Locate the cell with the specified text and output its [x, y] center coordinate. 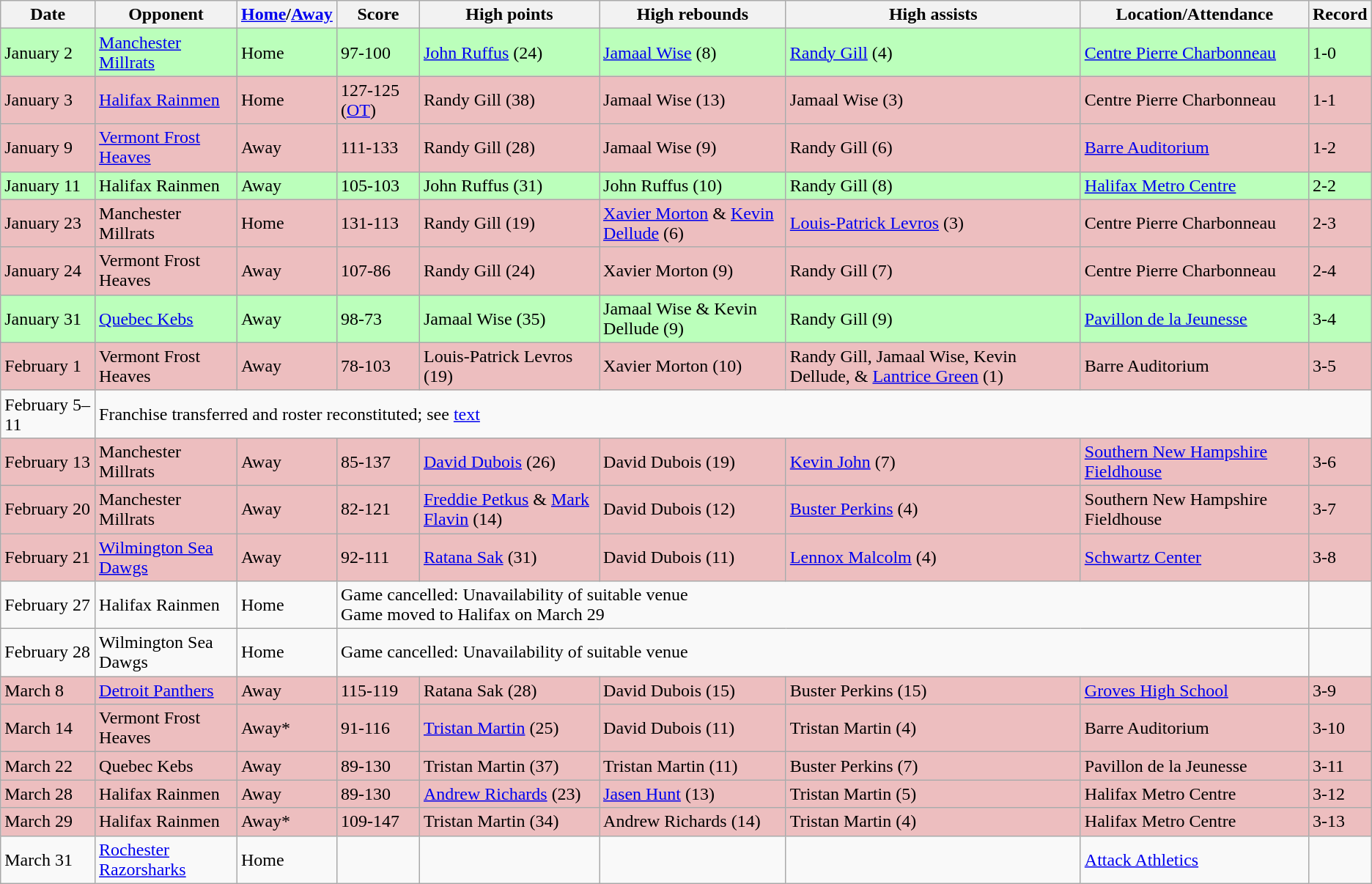
1-0 [1340, 53]
Lennox Malcolm (4) [933, 557]
Tristan Martin (5) [933, 794]
Randy Gill (6) [933, 148]
105-103 [378, 185]
3-13 [1340, 822]
Kevin John (7) [933, 462]
97-100 [378, 53]
March 22 [48, 766]
127-125 (OT) [378, 100]
David Dubois (26) [509, 462]
January 2 [48, 53]
Jamaal Wise & Kevin Dellude (9) [693, 318]
3-11 [1340, 766]
Ratana Sak (28) [509, 690]
2-2 [1340, 185]
Game cancelled: Unavailability of suitable venue [822, 652]
Jamaal Wise (8) [693, 53]
Buster Perkins (15) [933, 690]
92-111 [378, 557]
131-113 [378, 223]
Schwartz Center [1195, 557]
January 11 [48, 185]
February 28 [48, 652]
Randy Gill (19) [509, 223]
3-8 [1340, 557]
John Ruffus (24) [509, 53]
Louis-Patrick Levros (3) [933, 223]
John Ruffus (31) [509, 185]
Jamaal Wise (35) [509, 318]
February 13 [48, 462]
82-121 [378, 509]
111-133 [378, 148]
Randy Gill (24) [509, 271]
John Ruffus (10) [693, 185]
Home/Away [287, 15]
David Dubois (15) [693, 690]
Tristan Martin (11) [693, 766]
Jamaal Wise (13) [693, 100]
3-4 [1340, 318]
February 5–11 [48, 413]
3-9 [1340, 690]
Buster Perkins (4) [933, 509]
March 14 [48, 729]
Franchise transferred and roster reconstituted; see text [734, 413]
Xavier Morton & Kevin Dellude (6) [693, 223]
3-7 [1340, 509]
115-119 [378, 690]
2-4 [1340, 271]
Attack Athletics [1195, 859]
February 21 [48, 557]
High rebounds [693, 15]
January 24 [48, 271]
Detroit Panthers [166, 690]
85-137 [378, 462]
107-86 [378, 271]
David Dubois (12) [693, 509]
High assists [933, 15]
February 27 [48, 605]
January 31 [48, 318]
January 9 [48, 148]
1-1 [1340, 100]
Tristan Martin (25) [509, 729]
2-3 [1340, 223]
Jamaal Wise (9) [693, 148]
Xavier Morton (10) [693, 367]
March 28 [48, 794]
Location/Attendance [1195, 15]
Louis-Patrick Levros (19) [509, 367]
Randy Gill (38) [509, 100]
1-2 [1340, 148]
Randy Gill (8) [933, 185]
3-12 [1340, 794]
March 29 [48, 822]
3-10 [1340, 729]
Groves High School [1195, 690]
January 3 [48, 100]
Game cancelled: Unavailability of suitable venueGame moved to Halifax on March 29 [822, 605]
March 31 [48, 859]
Rochester Razorsharks [166, 859]
78-103 [378, 367]
Randy Gill (4) [933, 53]
David Dubois (19) [693, 462]
Tristan Martin (37) [509, 766]
Randy Gill (7) [933, 271]
3-6 [1340, 462]
Freddie Petkus & Mark Flavin (14) [509, 509]
Opponent [166, 15]
Randy Gill (28) [509, 148]
Buster Perkins (7) [933, 766]
March 8 [48, 690]
January 23 [48, 223]
February 1 [48, 367]
Jamaal Wise (3) [933, 100]
109-147 [378, 822]
Xavier Morton (9) [693, 271]
Randy Gill, Jamaal Wise, Kevin Dellude, & Lantrice Green (1) [933, 367]
Record [1340, 15]
February 20 [48, 509]
91-116 [378, 729]
Tristan Martin (34) [509, 822]
98-73 [378, 318]
Andrew Richards (14) [693, 822]
Randy Gill (9) [933, 318]
Jasen Hunt (13) [693, 794]
Score [378, 15]
Date [48, 15]
Ratana Sak (31) [509, 557]
Andrew Richards (23) [509, 794]
High points [509, 15]
3-5 [1340, 367]
